Determine the (x, y) coordinate at the center of the cell enclosing the given text.  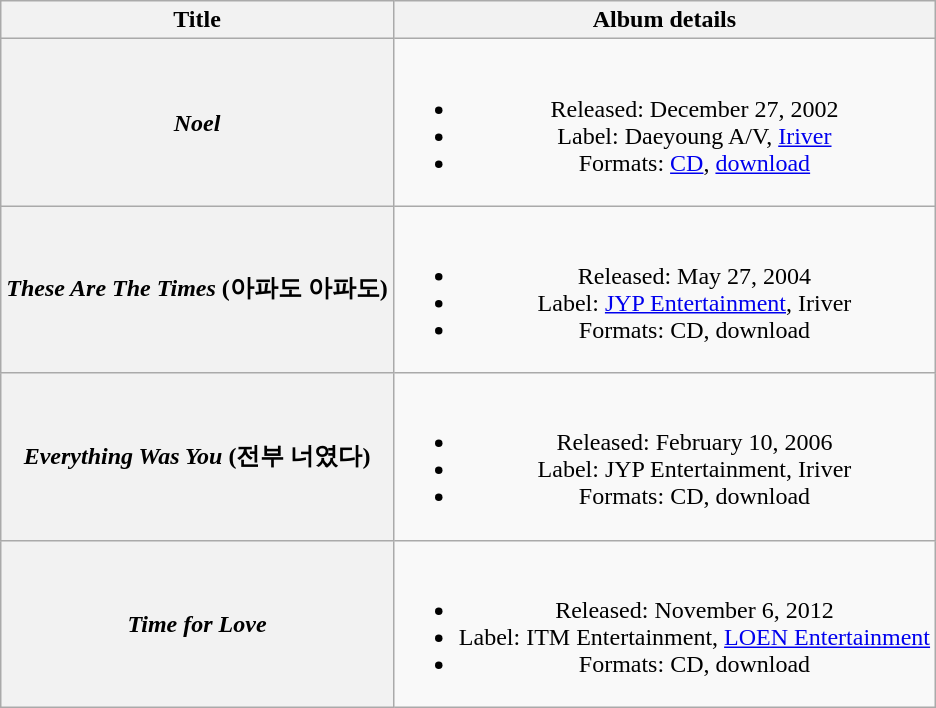
Released: May 27, 2004Label: JYP Entertainment, IriverFormats: CD, download (664, 290)
Noel (198, 122)
Title (198, 20)
Time for Love (198, 624)
Everything Was You (전부 너였다) (198, 456)
Released: November 6, 2012Label: ITM Entertainment, LOEN EntertainmentFormats: CD, download (664, 624)
Released: February 10, 2006Label: JYP Entertainment, IriverFormats: CD, download (664, 456)
Released: December 27, 2002Label: Daeyoung A/V, IriverFormats: CD, download (664, 122)
These Are The Times (아파도 아파도) (198, 290)
Album details (664, 20)
